Capture the cell that displays the provided text and extract its (X, Y) central coordinate. 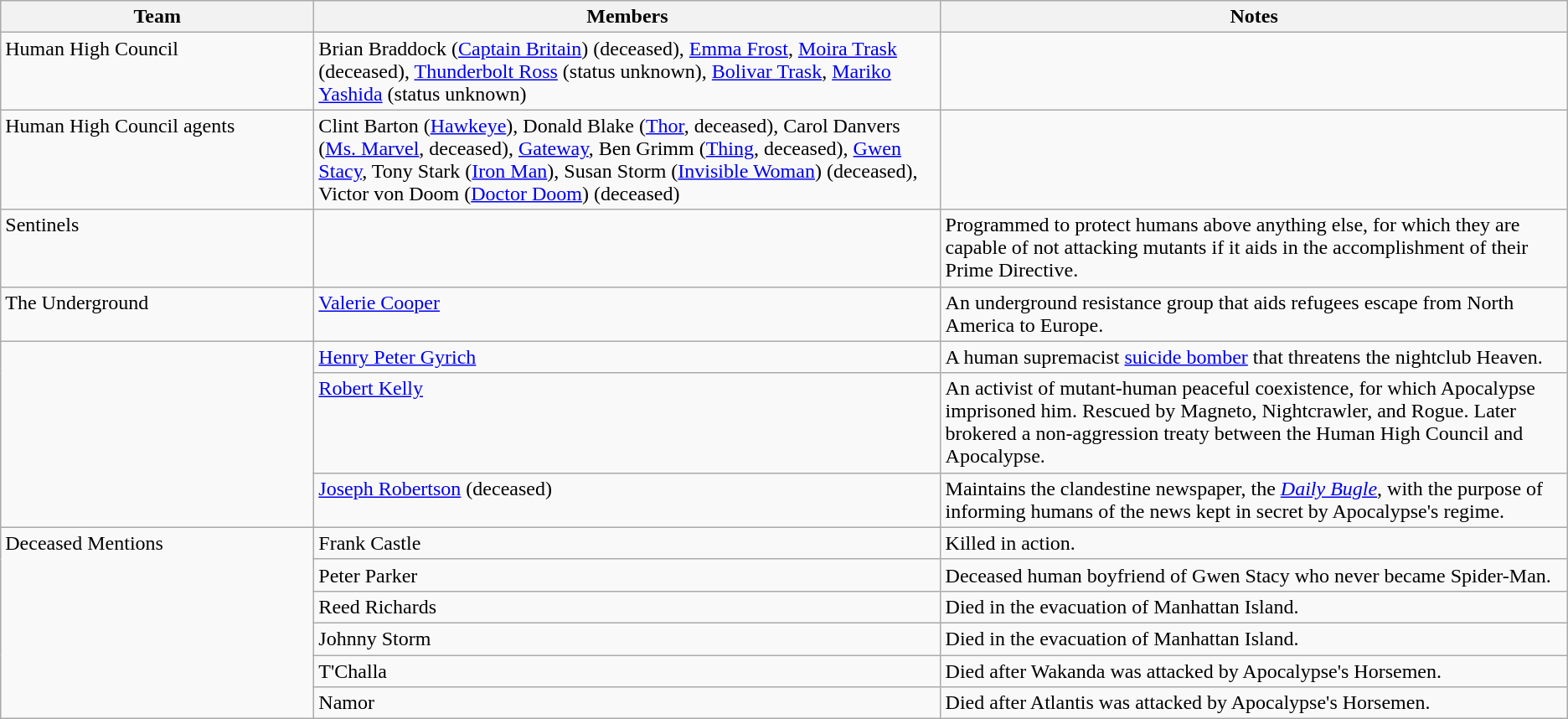
Henry Peter Gyrich (627, 357)
Sentinels (157, 248)
Valerie Cooper (627, 313)
Deceased Mentions (157, 623)
Maintains the clandestine newspaper, the Daily Bugle, with the purpose of informing humans of the news kept in secret by Apocalypse's regime. (1254, 499)
Deceased human boyfriend of Gwen Stacy who never became Spider-Man. (1254, 575)
Johnny Storm (627, 639)
Notes (1254, 17)
Died after Atlantis was attacked by Apocalypse's Horsemen. (1254, 703)
Reed Richards (627, 607)
Killed in action. (1254, 543)
T'Challa (627, 671)
Namor (627, 703)
An underground resistance group that aids refugees escape from North America to Europe. (1254, 313)
The Underground (157, 313)
Human High Council (157, 71)
Robert Kelly (627, 422)
A human supremacist suicide bomber that threatens the nightclub Heaven. (1254, 357)
Joseph Robertson (deceased) (627, 499)
Died after Wakanda was attacked by Apocalypse's Horsemen. (1254, 671)
Human High Council agents (157, 159)
Frank Castle (627, 543)
Peter Parker (627, 575)
Members (627, 17)
Team (157, 17)
